Capture the cell that displays the provided text and extract its [X, Y] central coordinate. 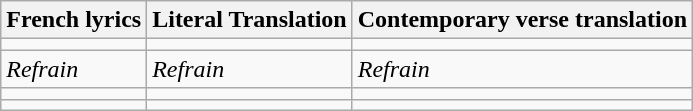
French lyrics [74, 20]
Literal Translation [250, 20]
Contemporary verse translation [522, 20]
